Provide the (X, Y) coordinate of the cell's center where the given text is located.  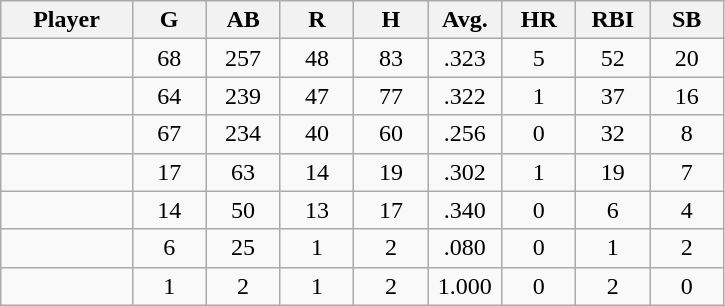
52 (613, 58)
239 (243, 96)
1.000 (465, 286)
64 (169, 96)
63 (243, 172)
.322 (465, 96)
AB (243, 20)
Avg. (465, 20)
67 (169, 134)
RBI (613, 20)
68 (169, 58)
7 (687, 172)
.323 (465, 58)
257 (243, 58)
77 (391, 96)
G (169, 20)
.256 (465, 134)
25 (243, 248)
50 (243, 210)
60 (391, 134)
13 (317, 210)
4 (687, 210)
48 (317, 58)
8 (687, 134)
R (317, 20)
HR (539, 20)
5 (539, 58)
32 (613, 134)
SB (687, 20)
20 (687, 58)
Player (66, 20)
16 (687, 96)
.080 (465, 248)
.340 (465, 210)
83 (391, 58)
234 (243, 134)
37 (613, 96)
H (391, 20)
47 (317, 96)
.302 (465, 172)
40 (317, 134)
